For the text-containing cell, return its midpoint in (x, y) coordinate format. 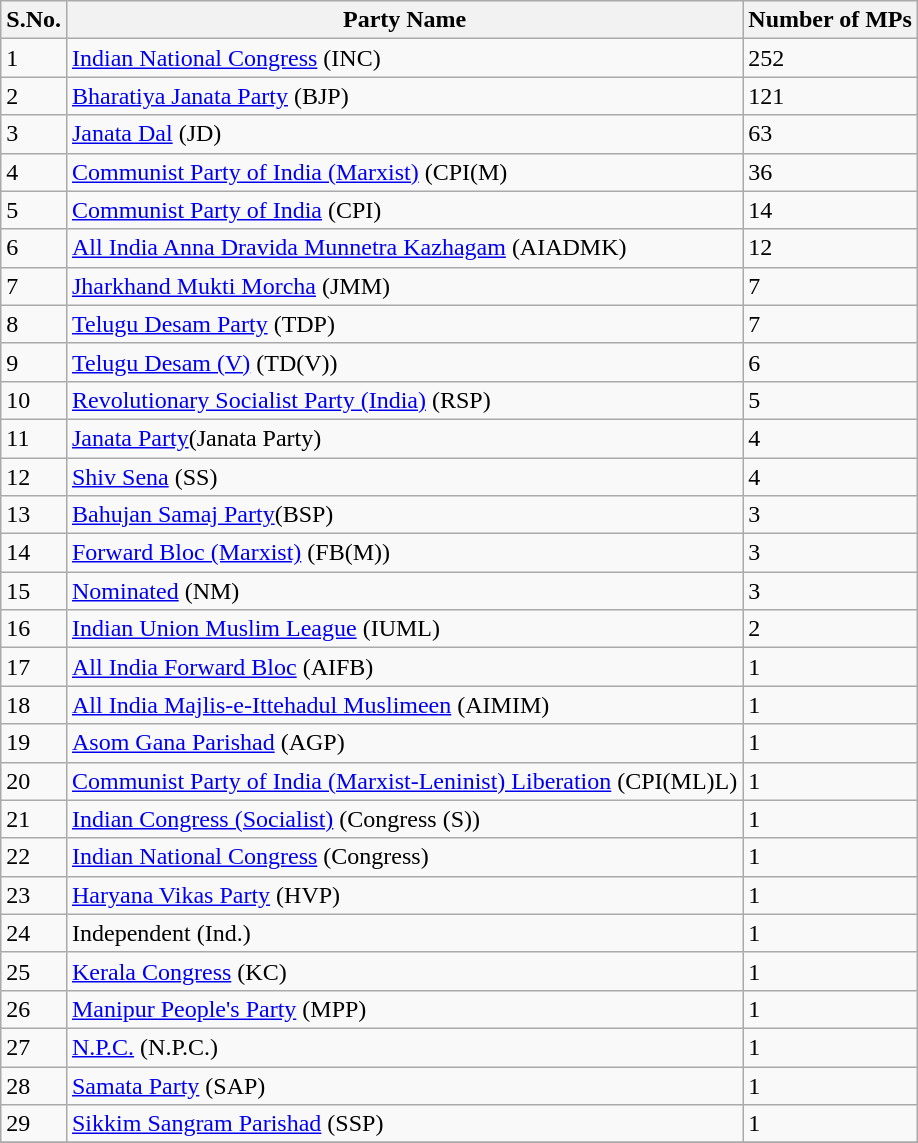
Samata Party (SAP) (404, 1085)
121 (830, 96)
Bharatiya Janata Party (BJP) (404, 96)
Independent (Ind.) (404, 933)
11 (34, 438)
Indian Congress (Socialist) (Congress (S)) (404, 819)
N.P.C. (N.P.C.) (404, 1047)
Jharkhand Mukti Morcha (JMM) (404, 286)
Number of MPs (830, 20)
Janata Party(Janata Party) (404, 438)
Indian Union Muslim League (IUML) (404, 629)
63 (830, 134)
Forward Bloc (Marxist) (FB(M)) (404, 553)
Nominated (NM) (404, 591)
Indian National Congress (Congress) (404, 857)
13 (34, 515)
Manipur People's Party (MPP) (404, 1009)
24 (34, 933)
Communist Party of India (Marxist) (CPI(M) (404, 172)
252 (830, 58)
All India Forward Bloc (AIFB) (404, 667)
Communist Party of India (CPI) (404, 210)
26 (34, 1009)
Communist Party of India (Marxist-Leninist) Liberation (CPI(ML)L) (404, 781)
19 (34, 743)
All India Majlis-e-Ittehadul Muslimeen (AIMIM) (404, 705)
18 (34, 705)
27 (34, 1047)
Kerala Congress (KC) (404, 971)
Bahujan Samaj Party(BSP) (404, 515)
23 (34, 895)
16 (34, 629)
29 (34, 1124)
25 (34, 971)
22 (34, 857)
15 (34, 591)
Janata Dal (JD) (404, 134)
S.No. (34, 20)
8 (34, 324)
9 (34, 362)
28 (34, 1085)
Telugu Desam (V) (TD(V)) (404, 362)
17 (34, 667)
Sikkim Sangram Parishad (SSP) (404, 1124)
21 (34, 819)
Telugu Desam Party (TDP) (404, 324)
All India Anna Dravida Munnetra Kazhagam (AIADMK) (404, 248)
Asom Gana Parishad (AGP) (404, 743)
10 (34, 400)
Haryana Vikas Party (HVP) (404, 895)
Party Name (404, 20)
Shiv Sena (SS) (404, 477)
20 (34, 781)
Revolutionary Socialist Party (India) (RSP) (404, 400)
Indian National Congress (INC) (404, 58)
36 (830, 172)
